Pinpoint the cell where the given text exists, returning its [x, y] midpoint coordinate. 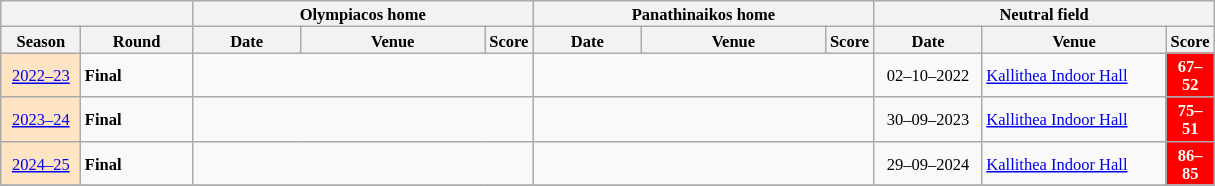
2024–25 [41, 163]
2022–23 [41, 75]
67–52 [1190, 75]
Olympiacos home [362, 14]
75–51 [1190, 119]
29–09–2024 [928, 163]
2023–24 [41, 119]
Round [137, 40]
86–85 [1190, 163]
Season [41, 40]
Neutral field [1044, 14]
02–10–2022 [928, 75]
Panathinaikos home [704, 14]
30–09–2023 [928, 119]
